Search for the cell housing the specified text and yield its [x, y] center coordinate. 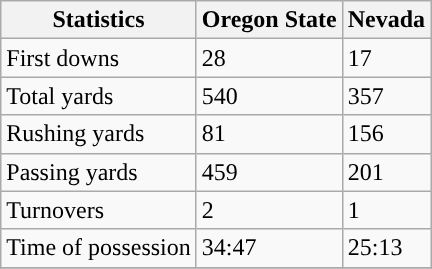
540 [269, 96]
Time of possession [99, 248]
34:47 [269, 248]
Rushing yards [99, 134]
Statistics [99, 20]
17 [386, 58]
459 [269, 172]
Total yards [99, 96]
1 [386, 210]
201 [386, 172]
Passing yards [99, 172]
2 [269, 210]
25:13 [386, 248]
81 [269, 134]
Turnovers [99, 210]
28 [269, 58]
156 [386, 134]
Oregon State [269, 20]
357 [386, 96]
First downs [99, 58]
Nevada [386, 20]
